Return the [x, y] coordinate for the center point of the cell that contains the specified text.  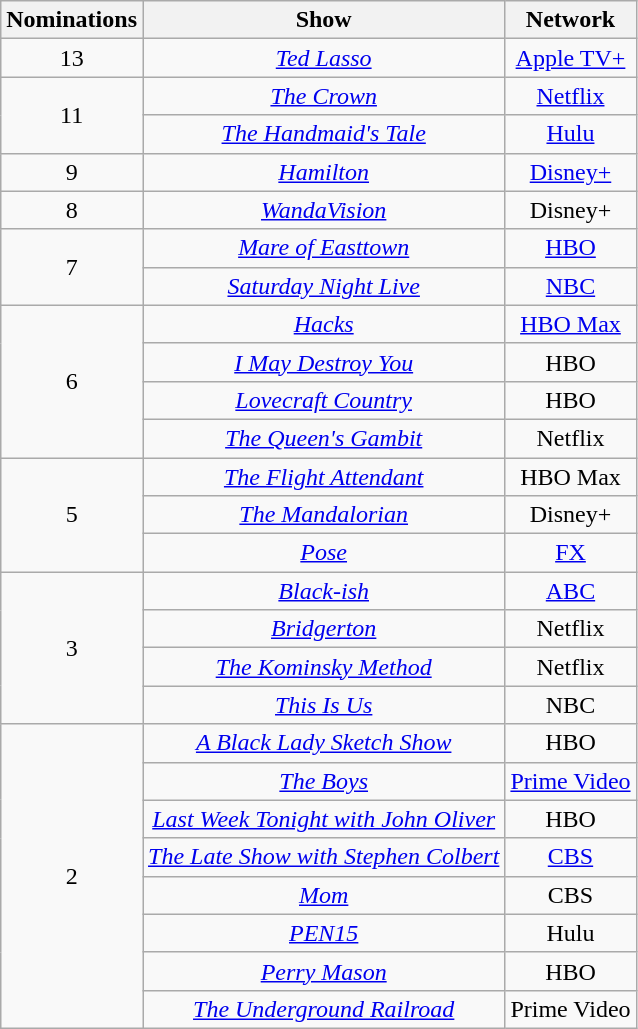
Ted Lasso [323, 58]
7 [72, 267]
ABC [570, 591]
Lovecraft Country [323, 400]
9 [72, 172]
The Kominsky Method [323, 667]
Apple TV+ [570, 58]
Hamilton [323, 172]
A Black Lady Sketch Show [323, 743]
6 [72, 381]
3 [72, 648]
PEN15 [323, 933]
Network [570, 20]
I May Destroy You [323, 362]
Mom [323, 895]
Show [323, 20]
2 [72, 876]
WandaVision [323, 210]
Perry Mason [323, 971]
The Mandalorian [323, 515]
5 [72, 515]
Black-ish [323, 591]
The Crown [323, 96]
The Flight Attendant [323, 477]
This Is Us [323, 705]
Mare of Easttown [323, 248]
Last Week Tonight with John Oliver [323, 819]
The Late Show with Stephen Colbert [323, 857]
8 [72, 210]
Bridgerton [323, 629]
Saturday Night Live [323, 286]
The Boys [323, 781]
11 [72, 115]
The Underground Railroad [323, 1009]
FX [570, 553]
Pose [323, 553]
13 [72, 58]
The Queen's Gambit [323, 438]
The Handmaid's Tale [323, 134]
Nominations [72, 20]
Hacks [323, 324]
